Detect which cell encompasses the target text, then output its (x, y) center coordinate. 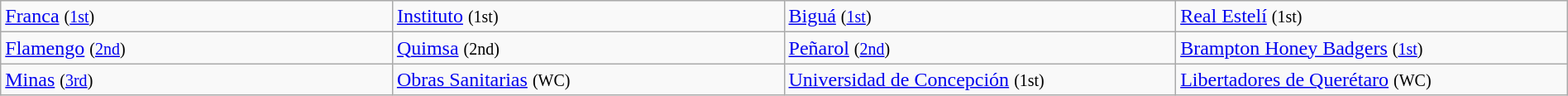
Franca (1st) (197, 17)
Minas (3rd) (197, 79)
Peñarol (2nd) (980, 48)
Biguá (1st) (980, 17)
Instituto (1st) (588, 17)
Flamengo (2nd) (197, 48)
Real Estelí (1st) (1372, 17)
Quimsa (2nd) (588, 48)
Universidad de Concepción (1st) (980, 79)
Brampton Honey Badgers (1st) (1372, 48)
Obras Sanitarias (WC) (588, 79)
Libertadores de Querétaro (WC) (1372, 79)
